Search for the cell housing the specified text and yield its [x, y] center coordinate. 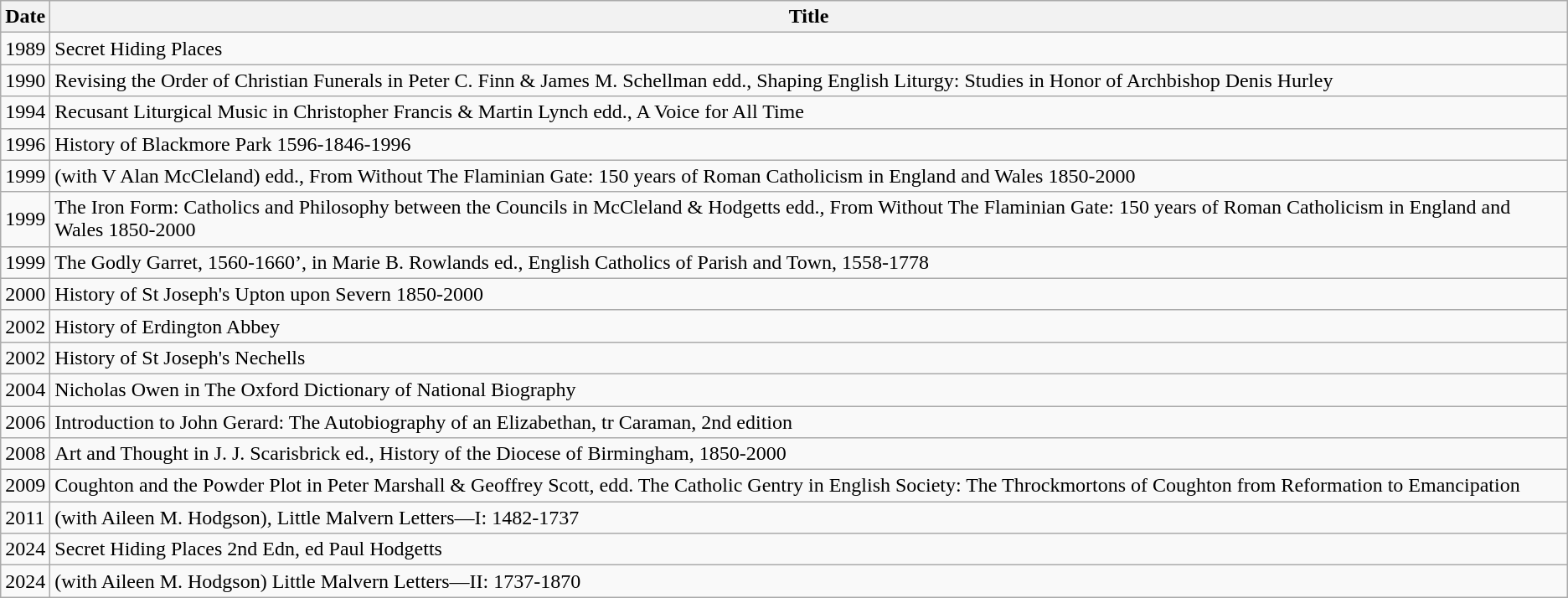
2011 [25, 518]
Recusant Liturgical Music in Christopher Francis & Martin Lynch edd., A Voice for All Time [809, 112]
2008 [25, 454]
History of Blackmore Park 1596-1846-1996 [809, 144]
Secret Hiding Places 2nd Edn, ed Paul Hodgetts [809, 549]
1990 [25, 80]
(with Aileen M. Hodgson), Little Malvern Letters—I: 1482-1737 [809, 518]
2006 [25, 421]
2009 [25, 486]
History of Erdington Abbey [809, 326]
Date [25, 17]
Nicholas Owen in The Oxford Dictionary of National Biography [809, 389]
(with Aileen M. Hodgson) Little Malvern Letters—II: 1737-1870 [809, 581]
Title [809, 17]
2000 [25, 294]
(with V Alan McCleland) edd., From Without The Flaminian Gate: 150 years of Roman Catholicism in England and Wales 1850-2000 [809, 176]
Secret Hiding Places [809, 49]
1989 [25, 49]
History of St Joseph's Nechells [809, 358]
2004 [25, 389]
Art and Thought in J. J. Scarisbrick ed., History of the Diocese of Birmingham, 1850-2000 [809, 454]
1994 [25, 112]
History of St Joseph's Upton upon Severn 1850-2000 [809, 294]
1996 [25, 144]
Introduction to John Gerard: The Autobiography of an Elizabethan, tr Caraman, 2nd edition [809, 421]
The Godly Garret, 1560-1660’, in Marie B. Rowlands ed., English Catholics of Parish and Town, 1558-1778 [809, 262]
